Identify which cell holds the provided text, then report its [X, Y] central coordinate. 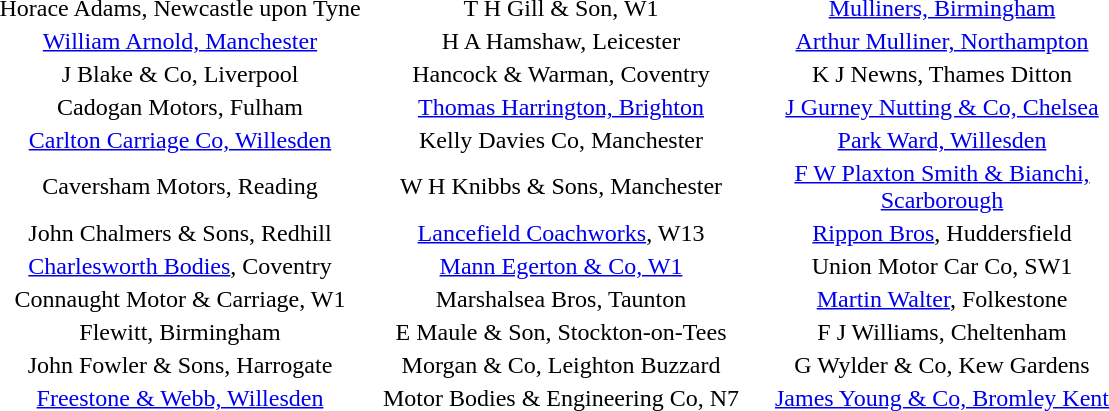
Thomas Harrington, Brighton [561, 107]
Mann Egerton & Co, W1 [561, 266]
E Maule & Son, Stockton-on-Tees [561, 332]
Hancock & Warman, Coventry [561, 74]
W H Knibbs & Sons, Manchester [561, 186]
Lancefield Coachworks, W13 [561, 233]
Kelly Davies Co, Manchester [561, 140]
H A Hamshaw, Leicester [561, 41]
Morgan & Co, Leighton Buzzard [561, 365]
Marshalsea Bros, Taunton [561, 299]
